Scan for the cell matching the given text and deliver its [x, y] coordinate at center. 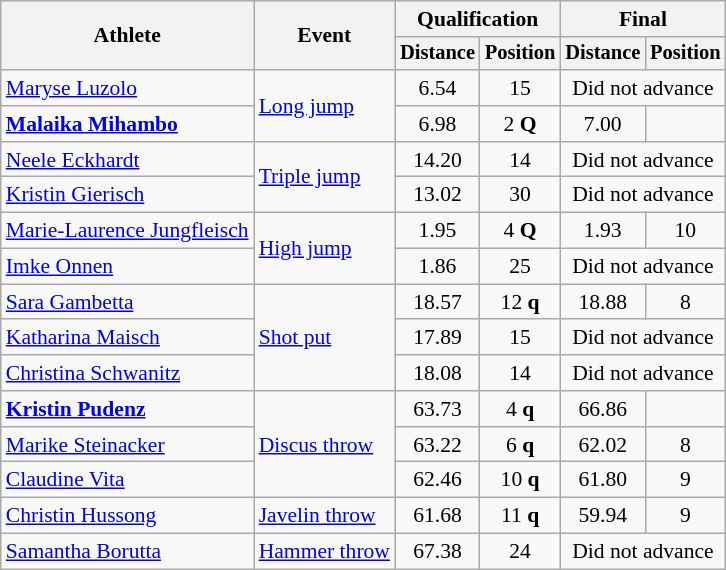
Neele Eckhardt [128, 160]
Javelin throw [324, 516]
4 q [520, 409]
63.22 [438, 445]
Event [324, 36]
6 q [520, 445]
Hammer throw [324, 552]
62.02 [602, 445]
2 Q [520, 124]
Sara Gambetta [128, 302]
Discus throw [324, 444]
59.94 [602, 516]
Claudine Vita [128, 480]
Christina Schwanitz [128, 373]
14.20 [438, 160]
6.54 [438, 88]
Athlete [128, 36]
67.38 [438, 552]
12 q [520, 302]
Imke Onnen [128, 267]
Kristin Pudenz [128, 409]
1.86 [438, 267]
4 Q [520, 231]
61.80 [602, 480]
High jump [324, 248]
Maryse Luzolo [128, 88]
Christin Hussong [128, 516]
1.93 [602, 231]
Samantha Borutta [128, 552]
10 q [520, 480]
66.86 [602, 409]
18.57 [438, 302]
11 q [520, 516]
Marike Steinacker [128, 445]
10 [685, 231]
24 [520, 552]
Long jump [324, 106]
Triple jump [324, 178]
18.08 [438, 373]
18.88 [602, 302]
6.98 [438, 124]
63.73 [438, 409]
61.68 [438, 516]
7.00 [602, 124]
30 [520, 195]
25 [520, 267]
Kristin Gierisch [128, 195]
Final [642, 19]
1.95 [438, 231]
Shot put [324, 338]
Malaika Mihambo [128, 124]
62.46 [438, 480]
Katharina Maisch [128, 338]
17.89 [438, 338]
Qualification [478, 19]
13.02 [438, 195]
Marie-Laurence Jungfleisch [128, 231]
